Search for the cell housing the specified text and yield its [x, y] center coordinate. 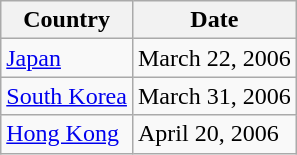
April 20, 2006 [214, 134]
Date [214, 20]
South Korea [67, 96]
Country [67, 20]
March 22, 2006 [214, 58]
March 31, 2006 [214, 96]
Hong Kong [67, 134]
Japan [67, 58]
